Pinpoint the cell where the given text exists, returning its [x, y] midpoint coordinate. 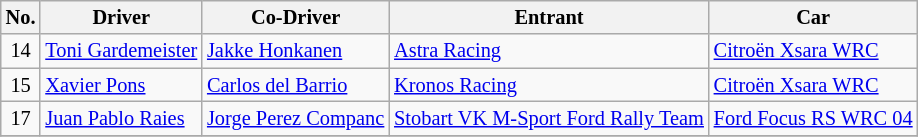
Driver [121, 17]
Toni Gardemeister [121, 51]
Carlos del Barrio [296, 85]
Kronos Racing [549, 85]
Jorge Perez Companc [296, 118]
Co-Driver [296, 17]
No. [21, 17]
15 [21, 85]
Jakke Honkanen [296, 51]
Stobart VK M-Sport Ford Rally Team [549, 118]
Xavier Pons [121, 85]
Juan Pablo Raies [121, 118]
Ford Focus RS WRC 04 [814, 118]
Astra Racing [549, 51]
17 [21, 118]
Car [814, 17]
14 [21, 51]
Entrant [549, 17]
